Provide the (X, Y) coordinate of the cell's center where the given text is located.  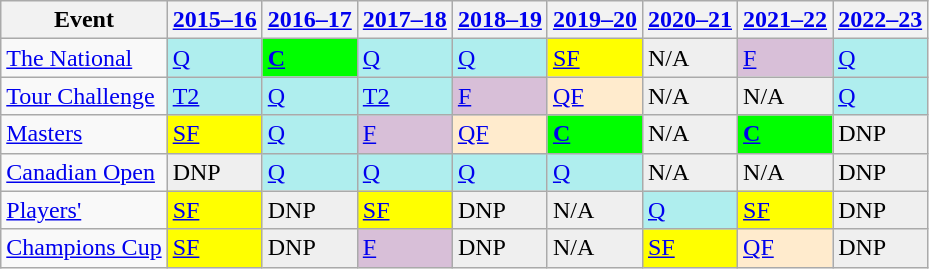
2016–17 (310, 20)
Masters (84, 134)
2015–16 (214, 20)
2021–22 (786, 20)
2020–21 (690, 20)
Champions Cup (84, 248)
Event (84, 20)
2019–20 (594, 20)
Canadian Open (84, 172)
Tour Challenge (84, 96)
2017–18 (404, 20)
2018–19 (500, 20)
The National (84, 58)
Players' (84, 210)
2022–23 (880, 20)
